From the cell containing the given text, extract its center point as [X, Y] coordinate. 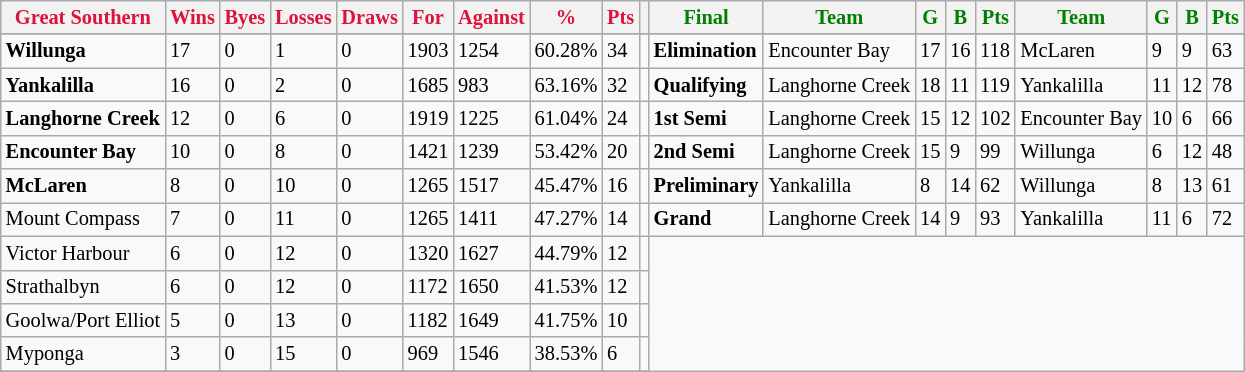
1919 [428, 118]
1685 [428, 85]
47.27% [566, 219]
Against [492, 17]
Great Southern [83, 17]
1517 [492, 186]
61.04% [566, 118]
63 [1226, 51]
24 [620, 118]
20 [620, 152]
7 [192, 219]
Qualifying [706, 85]
Elimination [706, 51]
1st Semi [706, 118]
66 [1226, 118]
Byes [245, 17]
119 [995, 85]
34 [620, 51]
Draws [369, 17]
1421 [428, 152]
32 [620, 85]
118 [995, 51]
Losses [303, 17]
1239 [492, 152]
Goolwa/Port Elliot [83, 320]
41.75% [566, 320]
Myponga [83, 354]
2 [303, 85]
61 [1226, 186]
93 [995, 219]
1627 [492, 253]
62 [995, 186]
1182 [428, 320]
Grand [706, 219]
45.47% [566, 186]
1 [303, 51]
Victor Harbour [83, 253]
99 [995, 152]
3 [192, 354]
102 [995, 118]
5 [192, 320]
969 [428, 354]
1172 [428, 287]
Wins [192, 17]
% [566, 17]
Strathalbyn [83, 287]
Final [706, 17]
983 [492, 85]
1254 [492, 51]
Preliminary [706, 186]
1320 [428, 253]
72 [1226, 219]
1225 [492, 118]
41.53% [566, 287]
1546 [492, 354]
18 [930, 85]
2nd Semi [706, 152]
38.53% [566, 354]
48 [1226, 152]
44.79% [566, 253]
1903 [428, 51]
1411 [492, 219]
78 [1226, 85]
For [428, 17]
Mount Compass [83, 219]
53.42% [566, 152]
63.16% [566, 85]
60.28% [566, 51]
1650 [492, 287]
1649 [492, 320]
